For the text-containing cell, return its midpoint in [x, y] coordinate format. 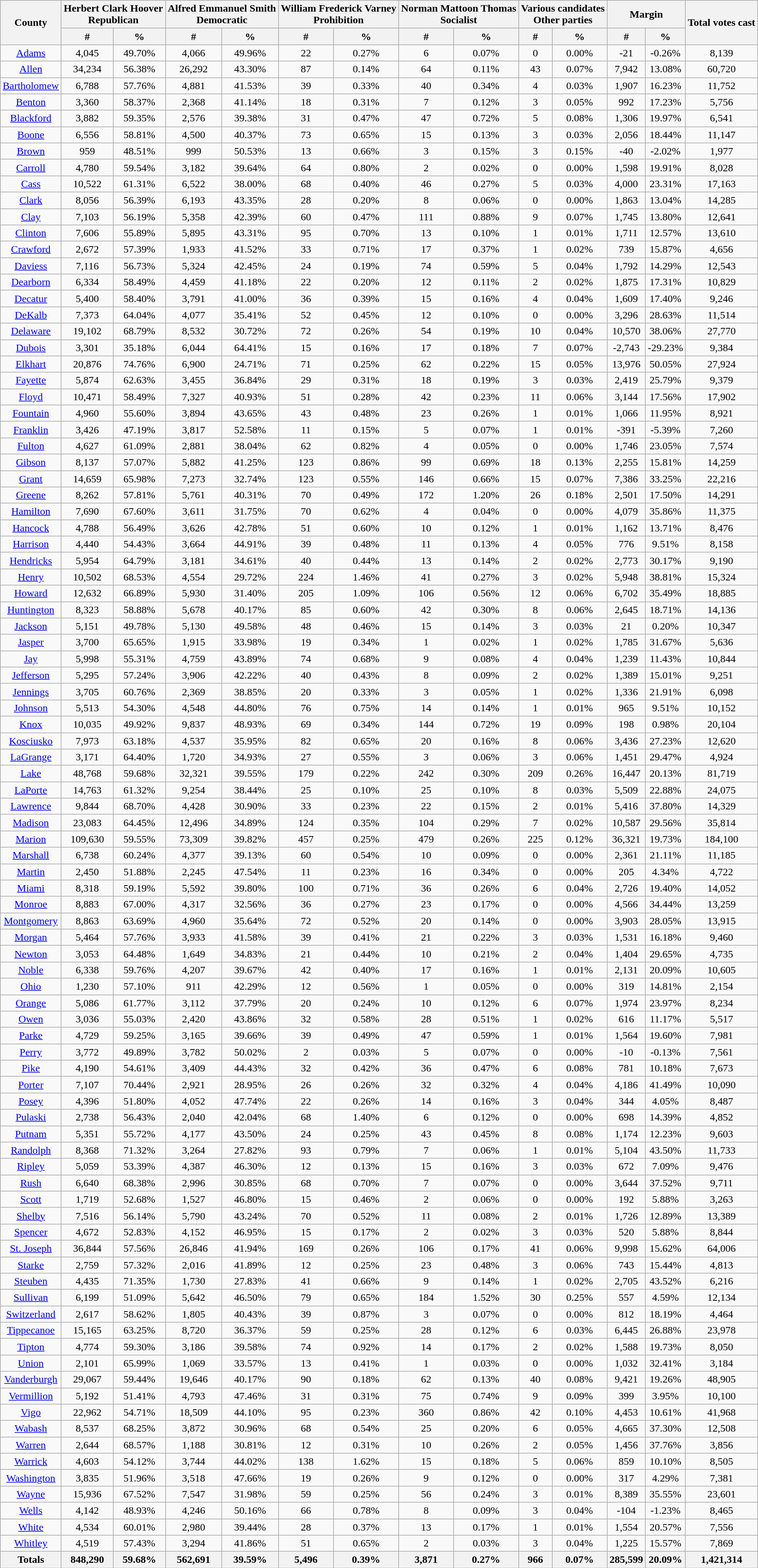
Norman Mattoon ThomasSocialist [459, 15]
4,177 [194, 1134]
Miami [31, 888]
Pulaski [31, 1117]
Dearborn [31, 282]
24.71% [250, 364]
3,871 [426, 1560]
4,500 [194, 135]
51.41% [139, 1396]
Clay [31, 216]
70.44% [139, 1085]
4,881 [194, 86]
225 [535, 839]
Parke [31, 1036]
30.72% [250, 331]
36,844 [87, 1248]
1,389 [626, 675]
64.40% [139, 757]
33.98% [250, 642]
29,067 [87, 1380]
34.61% [250, 561]
8,389 [626, 1494]
68.53% [139, 577]
12,508 [722, 1429]
2,644 [87, 1445]
35.86% [665, 512]
5,790 [194, 1216]
11,185 [722, 855]
4,759 [194, 659]
48,905 [722, 1380]
0.58% [366, 1019]
8,323 [87, 610]
8,234 [722, 1003]
Margin [646, 15]
20,104 [722, 724]
Total votes cast [722, 22]
10,100 [722, 1396]
7,381 [722, 1478]
3,301 [87, 348]
44.80% [250, 708]
75 [426, 1396]
109,630 [87, 839]
13.80% [665, 216]
69 [306, 724]
61.31% [139, 184]
41.94% [250, 1248]
29.56% [665, 823]
29.65% [665, 954]
22.88% [665, 790]
34.44% [665, 904]
41.86% [250, 1543]
4,554 [194, 577]
12,641 [722, 216]
15.44% [665, 1265]
41.18% [250, 282]
3,782 [194, 1052]
31.98% [250, 1494]
0.32% [486, 1085]
3,894 [194, 413]
5,059 [87, 1167]
3,171 [87, 757]
Hancock [31, 528]
71.35% [139, 1281]
14.39% [665, 1117]
56.49% [139, 528]
4,774 [87, 1347]
40.93% [250, 397]
Blackford [31, 118]
4,537 [194, 741]
32.41% [665, 1363]
54.12% [139, 1461]
11,514 [722, 315]
10,035 [87, 724]
4,780 [87, 167]
6,541 [722, 118]
0.98% [665, 724]
43.35% [250, 200]
8,476 [722, 528]
13.08% [665, 69]
1,907 [626, 86]
64.79% [139, 561]
57.43% [139, 1543]
3,705 [87, 691]
Martin [31, 872]
67.52% [139, 1494]
4,672 [87, 1232]
1,649 [194, 954]
Orange [31, 1003]
4,246 [194, 1510]
57.81% [139, 495]
21.91% [665, 691]
76 [306, 708]
1,719 [87, 1199]
2,420 [194, 1019]
Owen [31, 1019]
8,028 [722, 167]
739 [626, 250]
52.68% [139, 1199]
44.91% [250, 544]
1,451 [626, 757]
959 [87, 151]
7,981 [722, 1036]
16.23% [665, 86]
21.11% [665, 855]
Sullivan [31, 1298]
26,846 [194, 1248]
781 [626, 1068]
39.55% [250, 774]
317 [626, 1478]
36.84% [250, 380]
3,186 [194, 1347]
60.76% [139, 691]
49.89% [139, 1052]
67.60% [139, 512]
4,924 [722, 757]
50.53% [250, 151]
44.10% [250, 1412]
39.58% [250, 1347]
146 [426, 479]
23.97% [665, 1003]
8,465 [722, 1510]
0.69% [486, 462]
Jay [31, 659]
1,745 [626, 216]
3,426 [87, 429]
Crawford [31, 250]
4,665 [626, 1429]
5,948 [626, 577]
27.83% [250, 1281]
12.57% [665, 233]
5,642 [194, 1298]
Fulton [31, 446]
38.04% [250, 446]
4,548 [194, 708]
4,464 [722, 1314]
59.35% [139, 118]
1,730 [194, 1281]
1,915 [194, 642]
0.21% [486, 954]
47.74% [250, 1101]
9,246 [722, 299]
19,102 [87, 331]
Bartholomew [31, 86]
54.43% [139, 544]
55.31% [139, 659]
5,130 [194, 626]
10.10% [665, 1461]
Cass [31, 184]
7,973 [87, 741]
1,863 [626, 200]
4,656 [722, 250]
5,151 [87, 626]
43.24% [250, 1216]
1,720 [194, 757]
14.29% [665, 266]
859 [626, 1461]
Rush [31, 1183]
22,216 [722, 479]
46.80% [250, 1199]
17.23% [665, 102]
10,570 [626, 331]
3,296 [626, 315]
9,998 [626, 1248]
13.04% [665, 200]
0.74% [486, 1396]
100 [306, 888]
11,752 [722, 86]
Greene [31, 495]
52.83% [139, 1232]
60.01% [139, 1527]
8,368 [87, 1150]
Lake [31, 774]
Randolph [31, 1150]
999 [194, 151]
11,375 [722, 512]
17,902 [722, 397]
Marshall [31, 855]
52 [306, 315]
1,404 [626, 954]
10,347 [722, 626]
399 [626, 1396]
0.51% [486, 1019]
2,040 [194, 1117]
38.06% [665, 331]
42.22% [250, 675]
Daviess [31, 266]
2,576 [194, 118]
11.17% [665, 1019]
3,906 [194, 675]
7,103 [87, 216]
1,726 [626, 1216]
-2.02% [665, 151]
63.18% [139, 741]
Grant [31, 479]
56.19% [139, 216]
Brown [31, 151]
65.98% [139, 479]
6,216 [722, 1281]
40.31% [250, 495]
40.43% [250, 1314]
12.23% [665, 1134]
1,609 [626, 299]
13,259 [722, 904]
49.96% [250, 53]
0.43% [366, 675]
144 [426, 724]
81,719 [722, 774]
1,977 [722, 151]
Fountain [31, 413]
8,139 [722, 53]
Allen [31, 69]
LaPorte [31, 790]
2,369 [194, 691]
58.37% [139, 102]
192 [626, 1199]
19.97% [665, 118]
55.89% [139, 233]
54.61% [139, 1068]
8,262 [87, 495]
Vigo [31, 1412]
-104 [626, 1510]
Morgan [31, 937]
38.44% [250, 790]
15,324 [722, 577]
28.05% [665, 921]
37.52% [665, 1183]
60.24% [139, 855]
1,598 [626, 167]
Washington [31, 1478]
3,791 [194, 299]
Wabash [31, 1429]
-1.23% [665, 1510]
58.81% [139, 135]
4,428 [194, 806]
12,543 [722, 266]
Various candidatesOther parties [563, 15]
3,053 [87, 954]
Starke [31, 1265]
38.81% [665, 577]
-40 [626, 151]
46.50% [250, 1298]
87 [306, 69]
13,610 [722, 233]
562,691 [194, 1560]
-29.23% [665, 348]
7,116 [87, 266]
-2,743 [626, 348]
4,440 [87, 544]
54.71% [139, 1412]
4,077 [194, 315]
4,317 [194, 904]
61.09% [139, 446]
55.60% [139, 413]
19,646 [194, 1380]
Union [31, 1363]
47.19% [139, 429]
4,603 [87, 1461]
1,527 [194, 1199]
1,531 [626, 937]
39.82% [250, 839]
14.81% [665, 986]
3,626 [194, 528]
1,974 [626, 1003]
Switzerland [31, 1314]
5,954 [87, 561]
2,980 [194, 1527]
3,182 [194, 167]
5,496 [306, 1560]
3,644 [626, 1183]
3,112 [194, 1003]
2,154 [722, 986]
0.87% [366, 1314]
29.47% [665, 757]
47.54% [250, 872]
1.52% [486, 1298]
2,773 [626, 561]
12.89% [665, 1216]
2,245 [194, 872]
62.63% [139, 380]
Posey [31, 1101]
Vanderburgh [31, 1380]
33.25% [665, 479]
4.29% [665, 1478]
5,400 [87, 299]
35,814 [722, 823]
DeKalb [31, 315]
1,306 [626, 118]
3,036 [87, 1019]
51.80% [139, 1101]
57.07% [139, 462]
Benton [31, 102]
17.31% [665, 282]
51.96% [139, 1478]
3,409 [194, 1068]
5,509 [626, 790]
71.32% [139, 1150]
10.61% [665, 1412]
5,086 [87, 1003]
1,805 [194, 1314]
1,230 [87, 986]
4,813 [722, 1265]
43.31% [250, 233]
12,496 [194, 823]
90 [306, 1380]
30.96% [250, 1429]
35.55% [665, 1494]
30.81% [250, 1445]
1.20% [486, 495]
10.18% [665, 1068]
2,672 [87, 250]
43.86% [250, 1019]
27,770 [722, 331]
457 [306, 839]
64.04% [139, 315]
57.39% [139, 250]
6,788 [87, 86]
59.19% [139, 888]
5,874 [87, 380]
1.40% [366, 1117]
56.14% [139, 1216]
7,547 [194, 1494]
2,726 [626, 888]
43.89% [250, 659]
34.89% [250, 823]
Hamilton [31, 512]
19.40% [665, 888]
0.42% [366, 1068]
41.52% [250, 250]
4,459 [194, 282]
Newton [31, 954]
17.56% [665, 397]
37.76% [665, 1445]
23.05% [665, 446]
14,659 [87, 479]
4,045 [87, 53]
4,722 [722, 872]
5,295 [87, 675]
9,711 [722, 1183]
54 [426, 331]
Adams [31, 53]
Noble [31, 970]
138 [306, 1461]
42.29% [250, 986]
8,844 [722, 1232]
3,772 [87, 1052]
848,290 [87, 1560]
992 [626, 102]
58.88% [139, 610]
1,746 [626, 446]
53.39% [139, 1167]
4,152 [194, 1232]
51.09% [139, 1298]
479 [426, 839]
39.66% [250, 1036]
169 [306, 1248]
19.91% [665, 167]
3,144 [626, 397]
12,632 [87, 593]
52.58% [250, 429]
47.46% [250, 1396]
15.81% [665, 462]
2,645 [626, 610]
46 [426, 184]
8,050 [722, 1347]
5,517 [722, 1019]
16.18% [665, 937]
31.67% [665, 642]
29.72% [250, 577]
8,921 [722, 413]
9,251 [722, 675]
13,389 [722, 1216]
2,056 [626, 135]
85 [306, 610]
35.18% [139, 348]
15,936 [87, 1494]
43.30% [250, 69]
Spencer [31, 1232]
19.60% [665, 1036]
-5.39% [665, 429]
1.62% [366, 1461]
38.00% [250, 184]
9,476 [722, 1167]
360 [426, 1412]
1,225 [626, 1543]
10,605 [722, 970]
67.00% [139, 904]
59.76% [139, 970]
8,487 [722, 1101]
104 [426, 823]
4,142 [87, 1510]
2,617 [87, 1314]
10,090 [722, 1085]
184,100 [722, 839]
1,785 [626, 642]
1,421,314 [722, 1560]
9,190 [722, 561]
60,720 [722, 69]
2,368 [194, 102]
0.75% [366, 708]
50.16% [250, 1510]
1,174 [626, 1134]
29 [306, 380]
Shelby [31, 1216]
59.55% [139, 839]
18.44% [665, 135]
Porter [31, 1085]
48 [306, 626]
15.57% [665, 1543]
5,464 [87, 937]
616 [626, 1019]
34.93% [250, 757]
3,933 [194, 937]
Jennings [31, 691]
41,968 [722, 1412]
56.73% [139, 266]
1,336 [626, 691]
2,501 [626, 495]
38.85% [250, 691]
48,768 [87, 774]
Delaware [31, 331]
1,554 [626, 1527]
82 [306, 741]
7,516 [87, 1216]
Kosciusko [31, 741]
4,000 [626, 184]
0.35% [366, 823]
11.43% [665, 659]
39.13% [250, 855]
1.46% [366, 577]
0.78% [366, 1510]
8,318 [87, 888]
55.72% [139, 1134]
County [31, 22]
3,835 [87, 1478]
49.78% [139, 626]
65.65% [139, 642]
16 [426, 872]
124 [306, 823]
3,184 [722, 1363]
71 [306, 364]
10,829 [722, 282]
Tipton [31, 1347]
35.95% [250, 741]
209 [535, 774]
65.99% [139, 1363]
27,924 [722, 364]
5,104 [626, 1150]
Franklin [31, 429]
27.82% [250, 1150]
48.51% [139, 151]
5,882 [194, 462]
73 [306, 135]
White [31, 1527]
64.48% [139, 954]
5,756 [722, 102]
3,744 [194, 1461]
5,678 [194, 610]
7,690 [87, 512]
68.25% [139, 1429]
39.64% [250, 167]
319 [626, 986]
Warrick [31, 1461]
4,729 [87, 1036]
6,900 [194, 364]
42.45% [250, 266]
2,450 [87, 872]
40.37% [250, 135]
57.56% [139, 1248]
0.92% [366, 1347]
242 [426, 774]
34.83% [250, 954]
42.39% [250, 216]
2,255 [626, 462]
7,942 [626, 69]
344 [626, 1101]
33.57% [250, 1363]
-0.13% [665, 1052]
63.25% [139, 1330]
2,101 [87, 1363]
6,738 [87, 855]
59.44% [139, 1380]
9,384 [722, 348]
2,996 [194, 1183]
9,603 [722, 1134]
5,930 [194, 593]
6,098 [722, 691]
3,872 [194, 1429]
Boone [31, 135]
4,788 [87, 528]
3,360 [87, 102]
2,016 [194, 1265]
4.05% [665, 1101]
4,377 [194, 855]
73,309 [194, 839]
44.43% [250, 1068]
27.23% [665, 741]
7.09% [665, 1167]
Henry [31, 577]
23,601 [722, 1494]
7,107 [87, 1085]
9,379 [722, 380]
14,052 [722, 888]
5,761 [194, 495]
3,181 [194, 561]
64.45% [139, 823]
3,165 [194, 1036]
4,534 [87, 1527]
285,599 [626, 1560]
1,239 [626, 659]
36,321 [626, 839]
20,876 [87, 364]
37.30% [665, 1429]
776 [626, 544]
Perry [31, 1052]
68.38% [139, 1183]
3,263 [722, 1199]
Floyd [31, 397]
56.39% [139, 200]
Steuben [31, 1281]
51.88% [139, 872]
23.31% [665, 184]
6,445 [626, 1330]
63.69% [139, 921]
49.58% [250, 626]
9,254 [194, 790]
26.88% [665, 1330]
74.76% [139, 364]
2,131 [626, 970]
Johnson [31, 708]
8,056 [87, 200]
Whitley [31, 1543]
5,513 [87, 708]
57.24% [139, 675]
Totals [31, 1560]
Vermillion [31, 1396]
16,447 [626, 774]
25.79% [665, 380]
1,188 [194, 1445]
13,976 [626, 364]
Ripley [31, 1167]
111 [426, 216]
8,863 [87, 921]
7,574 [722, 446]
15.01% [665, 675]
4.59% [665, 1298]
3,664 [194, 544]
Scott [31, 1199]
10,502 [87, 577]
4,793 [194, 1396]
18.71% [665, 610]
28.63% [665, 315]
0.82% [366, 446]
Putnam [31, 1134]
1,711 [626, 233]
8,158 [722, 544]
41.00% [250, 299]
Huntington [31, 610]
184 [426, 1298]
37.80% [665, 806]
22,962 [87, 1412]
2,361 [626, 855]
Dubois [31, 348]
Pike [31, 1068]
-391 [626, 429]
18.19% [665, 1314]
LaGrange [31, 757]
St. Joseph [31, 1248]
2,759 [87, 1265]
7,260 [722, 429]
41.89% [250, 1265]
5,998 [87, 659]
56 [426, 1494]
5,416 [626, 806]
56.38% [139, 69]
Gibson [31, 462]
3,611 [194, 512]
7,561 [722, 1052]
46.95% [250, 1232]
172 [426, 495]
198 [626, 724]
9,844 [87, 806]
6,199 [87, 1298]
Jasper [31, 642]
965 [626, 708]
0.88% [486, 216]
59.25% [139, 1036]
5,358 [194, 216]
0.80% [366, 167]
William Frederick VarneyProhibition [338, 15]
50.05% [665, 364]
6,338 [87, 970]
6,522 [194, 184]
3,903 [626, 921]
11,733 [722, 1150]
14,259 [722, 462]
56.43% [139, 1117]
6,044 [194, 348]
4,519 [87, 1543]
13,915 [722, 921]
64.41% [250, 348]
26,292 [194, 69]
4,566 [626, 904]
Elkhart [31, 364]
68.79% [139, 331]
6,334 [87, 282]
6,640 [87, 1183]
61.77% [139, 1003]
3,455 [194, 380]
32.56% [250, 904]
58.62% [139, 1314]
1,564 [626, 1036]
14,291 [722, 495]
Warren [31, 1445]
35.64% [250, 921]
17.40% [665, 299]
10,152 [722, 708]
3,518 [194, 1478]
Ohio [31, 986]
8,137 [87, 462]
2,419 [626, 380]
2,881 [194, 446]
5,592 [194, 888]
Harrison [31, 544]
3,294 [194, 1543]
5,351 [87, 1134]
9,421 [626, 1380]
Tippecanoe [31, 1330]
35.41% [250, 315]
224 [306, 577]
49.70% [139, 53]
7,673 [722, 1068]
39.59% [250, 1560]
1,066 [626, 413]
4,852 [722, 1117]
93 [306, 1150]
41.53% [250, 86]
9,837 [194, 724]
46.30% [250, 1167]
79 [306, 1298]
2,705 [626, 1281]
672 [626, 1167]
41.14% [250, 102]
39.80% [250, 888]
66 [306, 1510]
64,006 [722, 1248]
41.58% [250, 937]
-21 [626, 53]
15.87% [665, 250]
6,556 [87, 135]
43.52% [665, 1281]
4,453 [626, 1412]
1,933 [194, 250]
8,532 [194, 331]
Madison [31, 823]
10,471 [87, 397]
42.04% [250, 1117]
47.66% [250, 1478]
179 [306, 774]
42.78% [250, 528]
7,606 [87, 233]
Lawrence [31, 806]
39.44% [250, 1527]
12,620 [722, 741]
1,875 [626, 282]
3,700 [87, 642]
-10 [626, 1052]
32,321 [194, 774]
4,627 [87, 446]
7,556 [722, 1527]
4,387 [194, 1167]
4,186 [626, 1085]
7,386 [626, 479]
Jefferson [31, 675]
6,702 [626, 593]
7,373 [87, 315]
5,192 [87, 1396]
0.68% [366, 659]
61.32% [139, 790]
7,869 [722, 1543]
14,329 [722, 806]
Alfred Emmanuel SmithDemocratic [222, 15]
1,792 [626, 266]
18,509 [194, 1412]
5,895 [194, 233]
39.67% [250, 970]
0.79% [366, 1150]
99 [426, 462]
4,066 [194, 53]
Herbert Clark HooverRepublican [113, 15]
0.29% [486, 823]
7,273 [194, 479]
14,136 [722, 610]
30.90% [250, 806]
28.95% [250, 1085]
3.95% [665, 1396]
Clark [31, 200]
4,396 [87, 1101]
15.62% [665, 1248]
18,885 [722, 593]
966 [535, 1560]
4,079 [626, 512]
1.09% [366, 593]
3,882 [87, 118]
11.95% [665, 413]
4.34% [665, 872]
20.13% [665, 774]
911 [194, 986]
698 [626, 1117]
57.32% [139, 1265]
23,083 [87, 823]
41.25% [250, 462]
8,720 [194, 1330]
557 [626, 1298]
3,856 [722, 1445]
13.71% [665, 528]
3,817 [194, 429]
17,163 [722, 184]
1,069 [194, 1363]
812 [626, 1314]
Montgomery [31, 921]
Decatur [31, 299]
2,921 [194, 1085]
7,327 [194, 397]
36.37% [250, 1330]
1,588 [626, 1347]
3,436 [626, 741]
30.85% [250, 1183]
68.57% [139, 1445]
Hendricks [31, 561]
66.89% [139, 593]
Wells [31, 1510]
11,147 [722, 135]
Wayne [31, 1494]
39.38% [250, 118]
15,165 [87, 1330]
0.28% [366, 397]
6,193 [194, 200]
43.65% [250, 413]
57.10% [139, 986]
23,978 [722, 1330]
4,207 [194, 970]
59.30% [139, 1347]
2,738 [87, 1117]
Howard [31, 593]
8,883 [87, 904]
3,264 [194, 1150]
4,190 [87, 1068]
44.02% [250, 1461]
1,456 [626, 1445]
10,522 [87, 184]
27 [306, 757]
41.49% [665, 1085]
Monroe [31, 904]
17.50% [665, 495]
59.54% [139, 167]
10,587 [626, 823]
8,537 [87, 1429]
9,460 [722, 937]
14,763 [87, 790]
Knox [31, 724]
-0.26% [665, 53]
1,162 [626, 528]
68.70% [139, 806]
12,134 [722, 1298]
31.75% [250, 512]
19.26% [665, 1380]
55.03% [139, 1019]
37.79% [250, 1003]
8,505 [722, 1461]
Clinton [31, 233]
Jackson [31, 626]
Carroll [31, 167]
32.74% [250, 479]
30.17% [665, 561]
Marion [31, 839]
5,324 [194, 266]
49.92% [139, 724]
30 [535, 1298]
50.02% [250, 1052]
54.30% [139, 708]
520 [626, 1232]
0.62% [366, 512]
4,052 [194, 1101]
20.57% [665, 1527]
4,735 [722, 954]
5,636 [722, 642]
743 [626, 1265]
4,435 [87, 1281]
Fayette [31, 380]
34,234 [87, 69]
1,032 [626, 1363]
10,844 [722, 659]
31.40% [250, 593]
24,075 [722, 790]
35.49% [665, 593]
58.40% [139, 299]
14,285 [722, 200]
